Detect which cell encompasses the target text, then output its [X, Y] center coordinate. 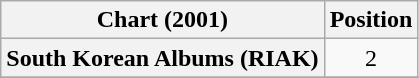
Position [371, 20]
2 [371, 58]
Chart (2001) [162, 20]
South Korean Albums (RIAK) [162, 58]
